Detect which cell encompasses the target text, then output its [x, y] center coordinate. 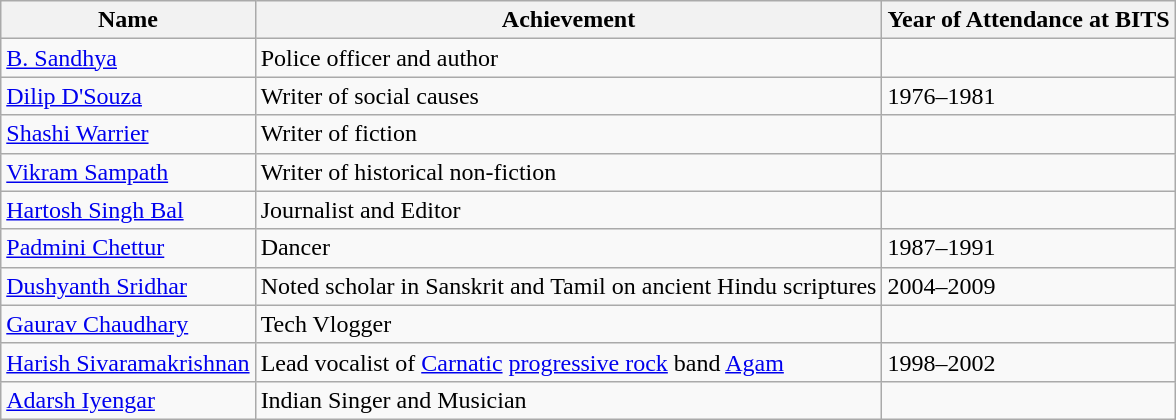
Journalist and Editor [568, 210]
Dilip D'Souza [128, 96]
Noted scholar in Sanskrit and Tamil on ancient Hindu scriptures [568, 286]
1987–1991 [1028, 248]
Dushyanth Sridhar [128, 286]
Year of Attendance at BITS [1028, 20]
Padmini Chettur [128, 248]
Adarsh Iyengar [128, 400]
Harish Sivaramakrishnan [128, 362]
Writer of historical non-fiction [568, 172]
B. Sandhya [128, 58]
1976–1981 [1028, 96]
Writer of fiction [568, 134]
2004–2009 [1028, 286]
Dancer [568, 248]
Vikram Sampath [128, 172]
Gaurav Chaudhary [128, 324]
1998–2002 [1028, 362]
Achievement [568, 20]
Police officer and author [568, 58]
Tech Vlogger [568, 324]
Writer of social causes [568, 96]
Name [128, 20]
Shashi Warrier [128, 134]
Hartosh Singh Bal [128, 210]
Lead vocalist of Carnatic progressive rock band Agam [568, 362]
Indian Singer and Musician [568, 400]
